Output the (x, y) coordinate of the center of the cell containing the given text.  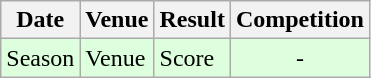
- (300, 58)
Score (192, 58)
Date (40, 20)
Competition (300, 20)
Result (192, 20)
Season (40, 58)
